Output the [x, y] coordinate of the center of the cell containing the given text.  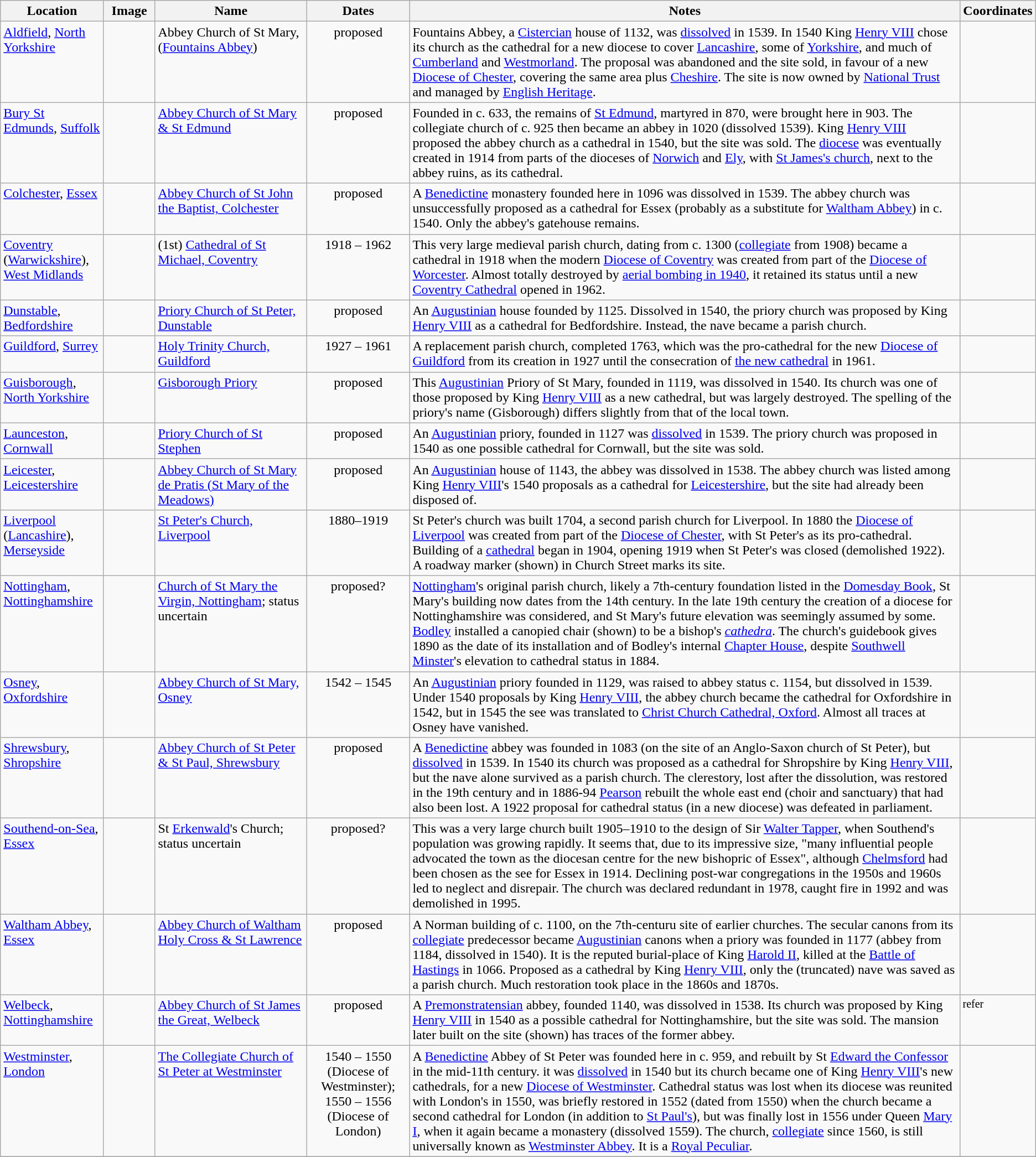
The Collegiate Church of St Peter at Westminster [231, 1101]
Welbeck, Nottinghamshire [52, 1020]
Coordinates [998, 11]
Aldfield, North Yorkshire [52, 62]
Liverpool (Lancashire), Merseyside [52, 542]
Nottingham, Nottinghamshire [52, 623]
Gisborough Priory [231, 397]
refer [998, 1020]
Bury St Edmunds, Suffolk [52, 143]
Priory Church of St Peter, Dunstable [231, 318]
Waltham Abbey, Essex [52, 954]
Location [52, 11]
Westminster, London [52, 1101]
Abbey Church of St Mary & St Edmund [231, 143]
Guildford, Surrey [52, 354]
Leicester, Leicestershire [52, 484]
Church of St Mary the Virgin, Nottingham; status uncertain [231, 623]
Launceston, Cornwall [52, 440]
Notes [685, 11]
Guisborough, North Yorkshire [52, 397]
Osney, Oxfordshire [52, 705]
Coventry (Warwickshire), West Midlands [52, 267]
St Erkenwald's Church; status uncertain [231, 867]
Shrewsbury, Shropshire [52, 778]
1542 – 1545 [359, 705]
Holy Trinity Church, Guildford [231, 354]
Abbey Church of St Peter & St Paul, Shrewsbury [231, 778]
Dunstable, Bedfordshire [52, 318]
Southend-on-Sea, Essex [52, 867]
Priory Church of St Stephen [231, 440]
Abbey Church of St John the Baptist, Colchester [231, 209]
1540 – 1550 (Diocese of Westminster); 1550 – 1556 (Diocese of London) [359, 1101]
Abbey Church of St Mary de Pratis (St Mary of the Meadows) [231, 484]
Abbey Church of Waltham Holy Cross & St Lawrence [231, 954]
Image [129, 11]
1927 – 1961 [359, 354]
1918 – 1962 [359, 267]
1880–1919 [359, 542]
Colchester, Essex [52, 209]
Abbey Church of St Mary, (Fountains Abbey) [231, 62]
St Peter's Church, Liverpool [231, 542]
Dates [359, 11]
(1st) Cathedral of St Michael, Coventry [231, 267]
Abbey Church of St James the Great, Welbeck [231, 1020]
Name [231, 11]
Abbey Church of St Mary, Osney [231, 705]
